Identify which cell holds the provided text, then report its (X, Y) central coordinate. 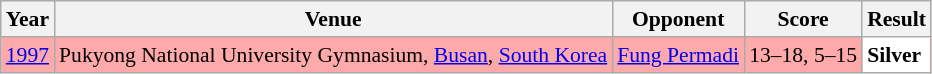
Pukyong National University Gymnasium, Busan, South Korea (333, 55)
Score (803, 19)
Result (896, 19)
13–18, 5–15 (803, 55)
1997 (28, 55)
Venue (333, 19)
Silver (896, 55)
Fung Permadi (678, 55)
Year (28, 19)
Opponent (678, 19)
